Provide the [X, Y] coordinate of the cell's center where the given text is located.  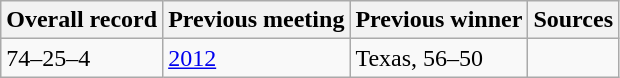
Overall record [82, 20]
Sources [574, 20]
74–25–4 [82, 58]
Texas, 56–50 [439, 58]
Previous winner [439, 20]
Previous meeting [256, 20]
2012 [256, 58]
